For the text-containing cell, return its midpoint in [X, Y] coordinate format. 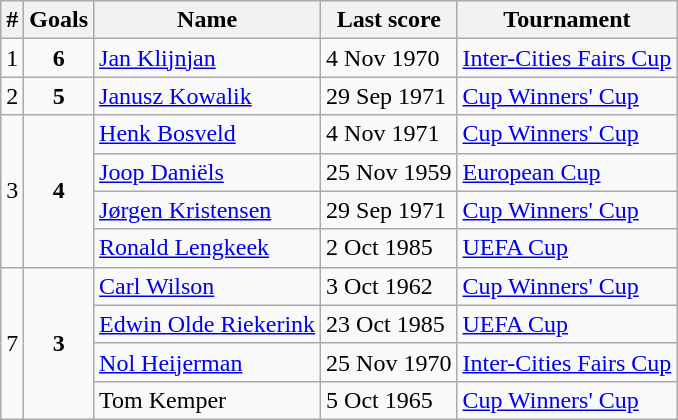
4 [59, 191]
25 Nov 1959 [389, 172]
Edwin Olde Riekerink [208, 324]
Last score [389, 20]
Jan Klijnjan [208, 58]
# [12, 20]
7 [12, 343]
6 [59, 58]
Janusz Kowalik [208, 96]
2 [12, 96]
3 Oct 1962 [389, 286]
Tournament [567, 20]
25 Nov 1970 [389, 362]
5 [59, 96]
Name [208, 20]
2 Oct 1985 [389, 248]
Tom Kemper [208, 400]
Henk Bosveld [208, 134]
5 Oct 1965 [389, 400]
Nol Heijerman [208, 362]
European Cup [567, 172]
4 Nov 1970 [389, 58]
Ronald Lengkeek [208, 248]
1 [12, 58]
Carl Wilson [208, 286]
4 Nov 1971 [389, 134]
Joop Daniëls [208, 172]
23 Oct 1985 [389, 324]
Jørgen Kristensen [208, 210]
Goals [59, 20]
